Return the [x, y] coordinate for the center point of the cell that contains the specified text.  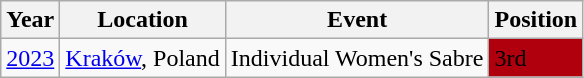
Position [536, 20]
Year [30, 20]
3rd [536, 58]
Individual Women's Sabre [357, 58]
Kraków, Poland [142, 58]
2023 [30, 58]
Event [357, 20]
Location [142, 20]
